Find where the given text appears and provide that cell's center as (x, y) coordinate. 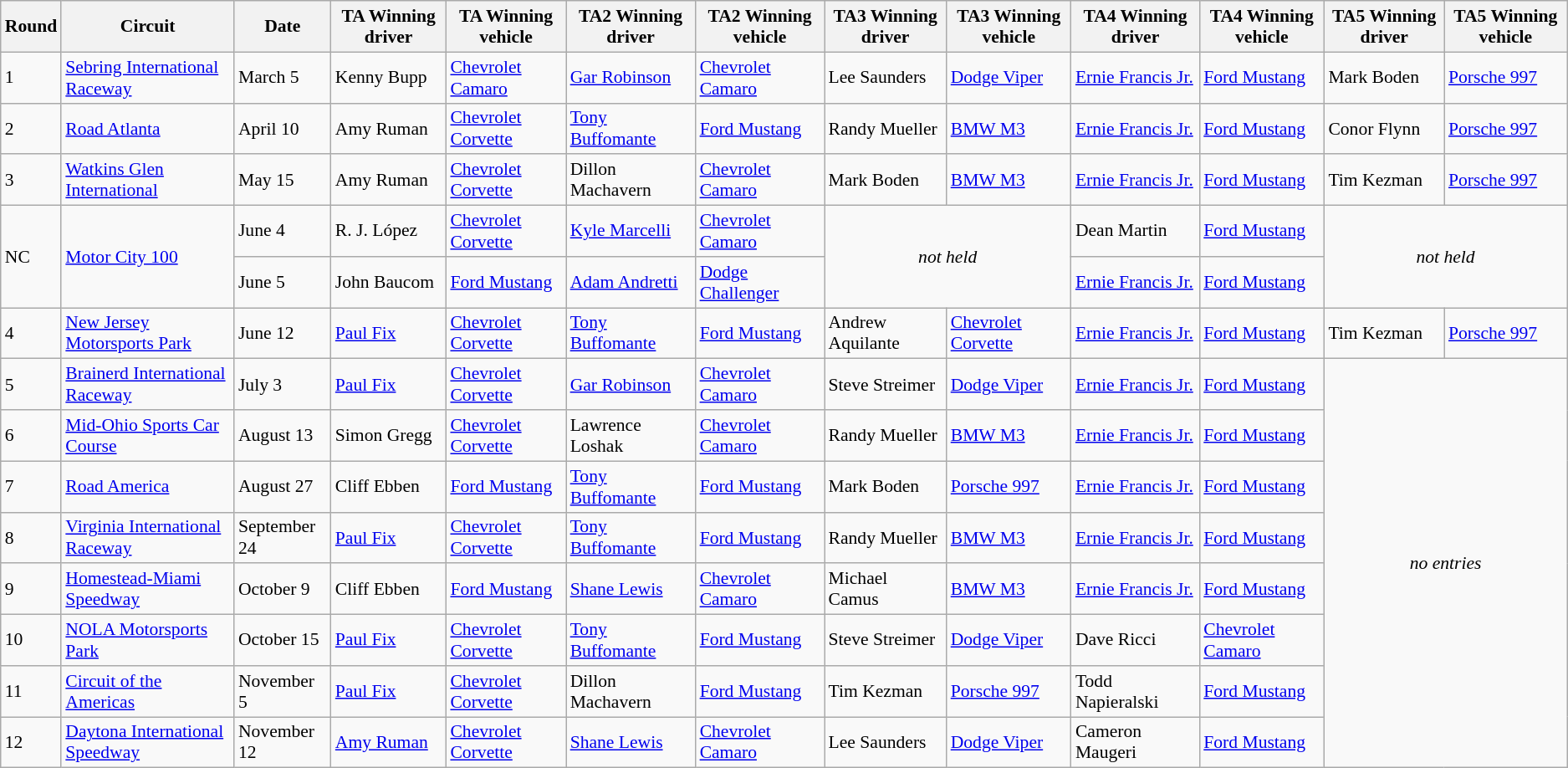
Road America (147, 487)
Mid-Ohio Sports Car Course (147, 435)
August 27 (283, 487)
TA2 Winning driver (631, 27)
12 (32, 743)
Cameron Maugeri (1136, 743)
6 (32, 435)
TA3 Winning vehicle (1009, 27)
TA4 Winning driver (1136, 27)
April 10 (283, 129)
Conor Flynn (1384, 129)
Circuit of the Americas (147, 691)
May 15 (283, 181)
October 9 (283, 589)
Watkins Glen International (147, 181)
8 (32, 537)
TA3 Winning driver (886, 27)
Kyle Marcelli (631, 231)
TA5 Winning driver (1384, 27)
Adam Andretti (631, 283)
9 (32, 589)
Motor City 100 (147, 257)
Round (32, 27)
1 (32, 77)
Dave Ricci (1136, 641)
March 5 (283, 77)
5 (32, 385)
Circuit (147, 27)
Simon Gregg (389, 435)
Daytona International Speedway (147, 743)
10 (32, 641)
Dean Martin (1136, 231)
June 4 (283, 231)
Michael Camus (886, 589)
TA2 Winning vehicle (760, 27)
Brainerd International Raceway (147, 385)
Road Atlanta (147, 129)
August 13 (283, 435)
November 12 (283, 743)
2 (32, 129)
September 24 (283, 537)
Todd Napieralski (1136, 691)
NC (32, 257)
Virginia International Raceway (147, 537)
New Jersey Motorsports Park (147, 333)
TA Winning driver (389, 27)
4 (32, 333)
TA4 Winning vehicle (1261, 27)
Lawrence Loshak (631, 435)
3 (32, 181)
Date (283, 27)
Kenny Bupp (389, 77)
TA5 Winning vehicle (1505, 27)
John Baucom (389, 283)
NOLA Motorsports Park (147, 641)
Sebring International Raceway (147, 77)
no entries (1445, 564)
July 3 (283, 385)
Andrew Aquilante (886, 333)
7 (32, 487)
Homestead-Miami Speedway (147, 589)
June 12 (283, 333)
11 (32, 691)
October 15 (283, 641)
R. J. López (389, 231)
November 5 (283, 691)
June 5 (283, 283)
TA Winning vehicle (505, 27)
Dodge Challenger (760, 283)
